Return (X, Y) of the center of cell containing provided text 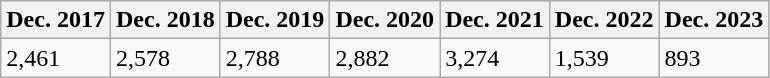
Dec. 2021 (495, 20)
893 (714, 58)
Dec. 2023 (714, 20)
Dec. 2017 (56, 20)
1,539 (604, 58)
Dec. 2022 (604, 20)
2,882 (385, 58)
2,788 (275, 58)
Dec. 2019 (275, 20)
Dec. 2018 (165, 20)
Dec. 2020 (385, 20)
3,274 (495, 58)
2,461 (56, 58)
2,578 (165, 58)
